Return the [x, y] coordinate for the center point of the cell that contains the specified text.  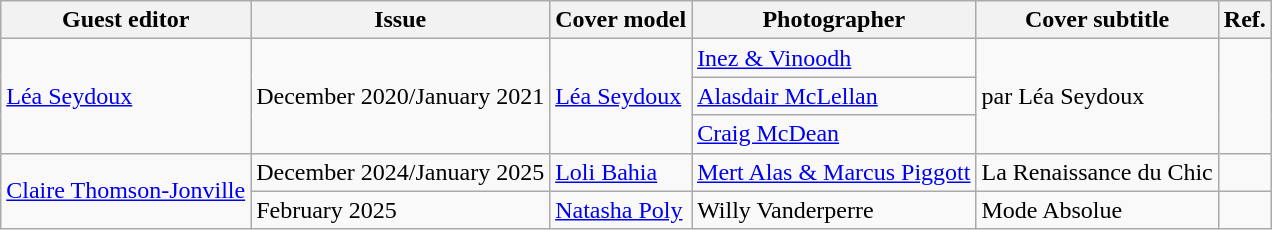
February 2025 [400, 210]
Loli Bahia [621, 172]
December 2024/January 2025 [400, 172]
December 2020/January 2021 [400, 96]
La Renaissance du Chic [1097, 172]
Natasha Poly [621, 210]
par Léa Seydoux [1097, 96]
Willy Vanderperre [834, 210]
Claire Thomson-Jonville [126, 191]
Craig McDean [834, 134]
Photographer [834, 20]
Issue [400, 20]
Cover model [621, 20]
Alasdair McLellan [834, 96]
Ref. [1244, 20]
Cover subtitle [1097, 20]
Mode Absolue [1097, 210]
Mert Alas & Marcus Piggott [834, 172]
Inez & Vinoodh [834, 58]
Guest editor [126, 20]
